Capture the cell that displays the provided text and extract its (X, Y) central coordinate. 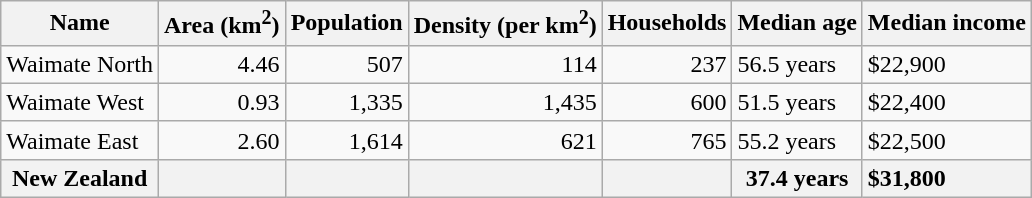
600 (667, 102)
Median income (946, 24)
Waimate East (80, 140)
55.2 years (797, 140)
507 (346, 64)
0.93 (222, 102)
Population (346, 24)
Density (per km2) (505, 24)
621 (505, 140)
4.46 (222, 64)
1,335 (346, 102)
1,435 (505, 102)
$31,800 (946, 178)
37.4 years (797, 178)
765 (667, 140)
114 (505, 64)
237 (667, 64)
2.60 (222, 140)
$22,400 (946, 102)
Households (667, 24)
Median age (797, 24)
$22,500 (946, 140)
Name (80, 24)
Area (km2) (222, 24)
Waimate North (80, 64)
New Zealand (80, 178)
51.5 years (797, 102)
Waimate West (80, 102)
56.5 years (797, 64)
1,614 (346, 140)
$22,900 (946, 64)
